From the cell containing the given text, extract its center point as [x, y] coordinate. 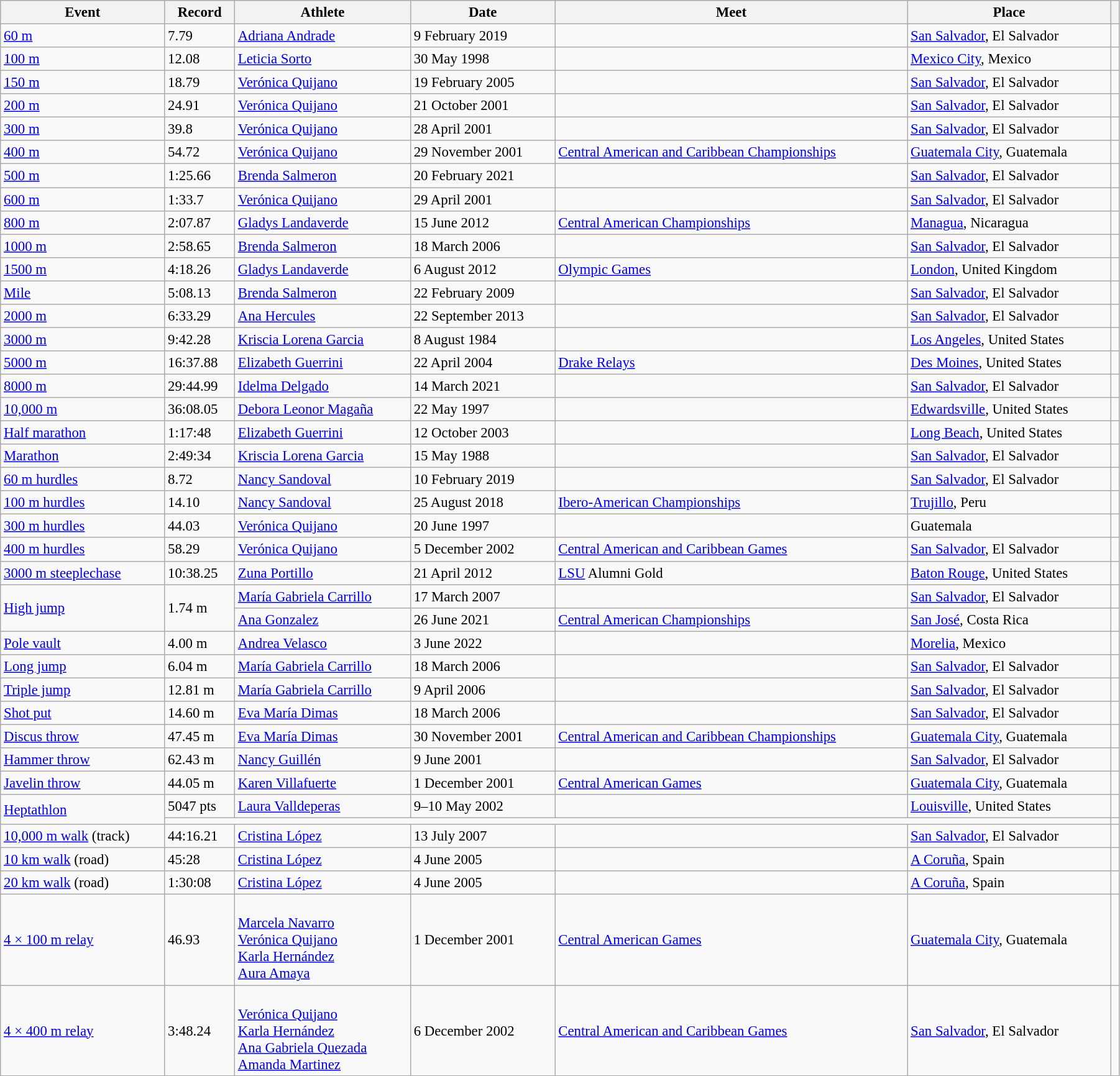
300 m [83, 129]
2:49:34 [200, 456]
Baton Rouge, United States [1009, 573]
3:48.24 [200, 1031]
1.74 m [200, 608]
8000 m [83, 386]
25 August 2018 [482, 503]
22 May 1997 [482, 409]
12.81 m [200, 690]
9 June 2001 [482, 760]
Place [1009, 12]
Nancy Guillén [323, 760]
6 August 2012 [482, 269]
60 m hurdles [83, 480]
2000 m [83, 316]
3000 m [83, 339]
100 m hurdles [83, 503]
6:33.29 [200, 316]
5:08.13 [200, 293]
Ana Hercules [323, 316]
Trujillo, Peru [1009, 503]
5 December 2002 [482, 550]
10,000 m [83, 409]
7.79 [200, 36]
24.91 [200, 106]
14.60 m [200, 713]
22 September 2013 [482, 316]
44.05 m [200, 783]
800 m [83, 222]
Long Beach, United States [1009, 433]
Verónica QuijanoKarla HernándezAna Gabriela QuezadaAmanda Martinez [323, 1031]
6.04 m [200, 667]
17 March 2007 [482, 596]
10 km walk (road) [83, 860]
3 June 2022 [482, 643]
Marcela NavarroVerónica QuijanoKarla HernándezAura Amaya [323, 940]
20 km walk (road) [83, 883]
Guatemala [1009, 526]
44.03 [200, 526]
29:44.99 [200, 386]
29 April 2001 [482, 199]
Javelin throw [83, 783]
Record [200, 12]
54.72 [200, 152]
2:58.65 [200, 246]
28 April 2001 [482, 129]
16:37.88 [200, 363]
9 February 2019 [482, 36]
Ana Gonzalez [323, 619]
Idelma Delgado [323, 386]
4 × 100 m relay [83, 940]
21 April 2012 [482, 573]
Marathon [83, 456]
20 June 1997 [482, 526]
Hammer throw [83, 760]
400 m [83, 152]
6 December 2002 [482, 1031]
1500 m [83, 269]
30 November 2001 [482, 736]
26 June 2021 [482, 619]
8 August 1984 [482, 339]
39.8 [200, 129]
14 March 2021 [482, 386]
47.45 m [200, 736]
Pole vault [83, 643]
Drake Relays [731, 363]
Zuna Portillo [323, 573]
500 m [83, 176]
9–10 May 2002 [482, 806]
San José, Costa Rica [1009, 619]
400 m hurdles [83, 550]
Adriana Andrade [323, 36]
4 × 400 m relay [83, 1031]
58.29 [200, 550]
Mexico City, Mexico [1009, 59]
2:07.87 [200, 222]
300 m hurdles [83, 526]
46.93 [200, 940]
14.10 [200, 503]
5047 pts [200, 806]
15 June 2012 [482, 222]
12 October 2003 [482, 433]
30 May 1998 [482, 59]
12.08 [200, 59]
Ibero-American Championships [731, 503]
Mile [83, 293]
21 October 2001 [482, 106]
3000 m steeplechase [83, 573]
Los Angeles, United States [1009, 339]
200 m [83, 106]
Andrea Velasco [323, 643]
Half marathon [83, 433]
LSU Alumni Gold [731, 573]
13 July 2007 [482, 836]
Meet [731, 12]
22 April 2004 [482, 363]
29 November 2001 [482, 152]
Leticia Sorto [323, 59]
1:25.66 [200, 176]
15 May 1988 [482, 456]
Long jump [83, 667]
1:30:08 [200, 883]
High jump [83, 608]
150 m [83, 83]
5000 m [83, 363]
Date [482, 12]
100 m [83, 59]
36:08.05 [200, 409]
10 February 2019 [482, 480]
4.00 m [200, 643]
8.72 [200, 480]
1:17:48 [200, 433]
18.79 [200, 83]
Des Moines, United States [1009, 363]
60 m [83, 36]
Laura Valldeperas [323, 806]
62.43 m [200, 760]
Karen Villafuerte [323, 783]
600 m [83, 199]
Olympic Games [731, 269]
Debora Leonor Magaña [323, 409]
4:18.26 [200, 269]
Edwardsville, United States [1009, 409]
10:38.25 [200, 573]
Managua, Nicaragua [1009, 222]
Discus throw [83, 736]
Shot put [83, 713]
45:28 [200, 860]
Morelia, Mexico [1009, 643]
19 February 2005 [482, 83]
22 February 2009 [482, 293]
Triple jump [83, 690]
Heptathlon [83, 809]
9 April 2006 [482, 690]
Louisville, United States [1009, 806]
20 February 2021 [482, 176]
Athlete [323, 12]
1:33.7 [200, 199]
9:42.28 [200, 339]
10,000 m walk (track) [83, 836]
London, United Kingdom [1009, 269]
Event [83, 12]
1000 m [83, 246]
44:16.21 [200, 836]
